Extract the (X, Y) coordinate from the center of the cell holding the provided text.  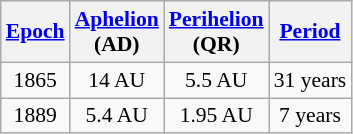
5.4 AU (117, 116)
14 AU (117, 80)
7 years (310, 116)
Perihelion(QR) (216, 32)
Epoch (36, 32)
31 years (310, 80)
Aphelion(AD) (117, 32)
1865 (36, 80)
5.5 AU (216, 80)
Period (310, 32)
1889 (36, 116)
1.95 AU (216, 116)
